Provide the (x, y) coordinate of the cell's center where the given text is located.  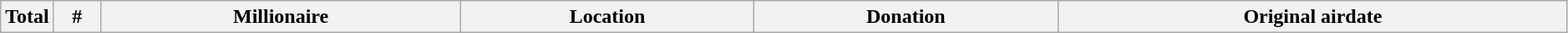
# (77, 17)
Millionaire (281, 17)
Original airdate (1312, 17)
Total (28, 17)
Donation (906, 17)
Location (607, 17)
